Detect which cell encompasses the target text, then output its (x, y) center coordinate. 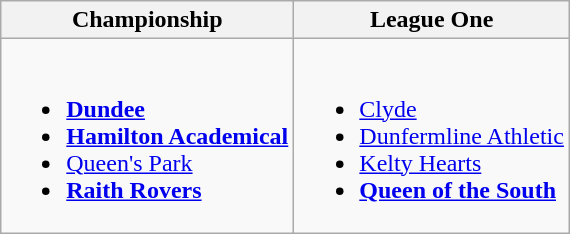
League One (432, 20)
DundeeHamilton AcademicalQueen's ParkRaith Rovers (148, 136)
Championship (148, 20)
ClydeDunfermline AthleticKelty HeartsQueen of the South (432, 136)
